Scan for the cell matching the given text and deliver its (x, y) coordinate at center. 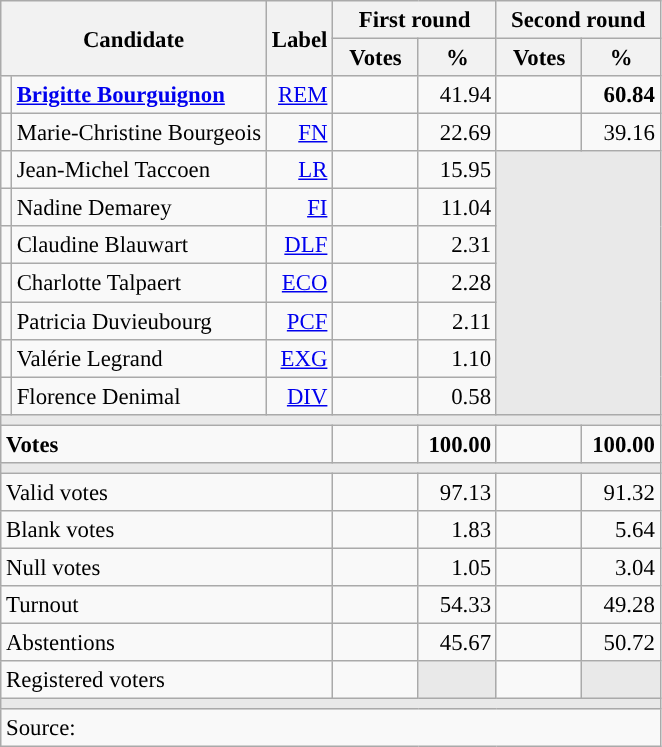
39.16 (621, 133)
Jean-Michel Taccoen (138, 170)
2.28 (457, 283)
0.58 (457, 396)
97.13 (457, 492)
First round (415, 20)
Marie-Christine Bourgeois (138, 133)
15.95 (457, 170)
Valid votes (167, 492)
DIV (299, 396)
3.04 (621, 567)
Null votes (167, 567)
1.10 (457, 358)
5.64 (621, 530)
41.94 (457, 95)
FN (299, 133)
Charlotte Talpaert (138, 283)
Brigitte Bourguignon (138, 95)
Valérie Legrand (138, 358)
ECO (299, 283)
60.84 (621, 95)
Patricia Duvieubourg (138, 321)
Nadine Demarey (138, 208)
Registered voters (167, 680)
Blank votes (167, 530)
Turnout (167, 605)
Label (299, 38)
DLF (299, 245)
91.32 (621, 492)
Second round (578, 20)
REM (299, 95)
11.04 (457, 208)
EXG (299, 358)
49.28 (621, 605)
LR (299, 170)
2.31 (457, 245)
Florence Denimal (138, 396)
PCF (299, 321)
45.67 (457, 643)
54.33 (457, 605)
FI (299, 208)
2.11 (457, 321)
Abstentions (167, 643)
22.69 (457, 133)
50.72 (621, 643)
Candidate (134, 38)
Source: (330, 728)
1.05 (457, 567)
Claudine Blauwart (138, 245)
1.83 (457, 530)
